Extract the [x, y] coordinate from the center of the cell holding the provided text.  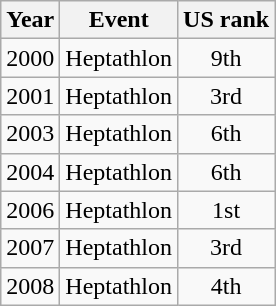
2008 [30, 286]
9th [226, 58]
2004 [30, 172]
2006 [30, 210]
1st [226, 210]
US rank [226, 20]
Event [119, 20]
Year [30, 20]
2001 [30, 96]
2003 [30, 134]
4th [226, 286]
2007 [30, 248]
2000 [30, 58]
